Scan for the cell matching the given text and deliver its [x, y] coordinate at center. 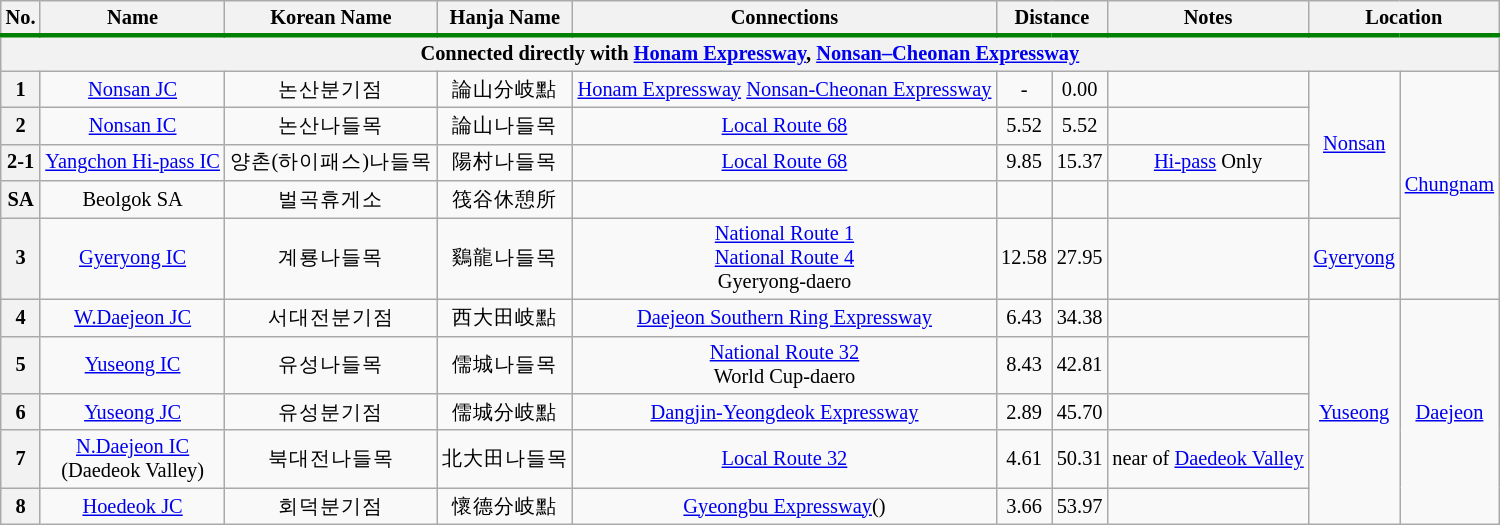
儒城나들목 [505, 365]
벌곡휴게소 [331, 200]
Hoedeok JC [132, 506]
陽村나들목 [505, 162]
Gyeongbu Expressway() [785, 506]
Beolgok SA [132, 200]
계룡나들목 [331, 258]
Local Route 32 [785, 459]
유성나들목 [331, 365]
Daejeon [1450, 412]
Yuseong IC [132, 365]
儒城分岐點 [505, 412]
서대전분기점 [331, 318]
0.00 [1080, 90]
4 [21, 318]
Korean Name [331, 18]
Nonsan [1354, 144]
筏谷休憩所 [505, 200]
12.58 [1024, 258]
Daejeon Southern Ring Expressway [785, 318]
Nonsan JC [132, 90]
Yuseong JC [132, 412]
Gyeryong [1354, 258]
N.Daejeon IC(Daedeok Valley) [132, 459]
鷄龍나들목 [505, 258]
6 [21, 412]
8 [21, 506]
論山나들목 [505, 126]
Connected directly with Honam Expressway, Nonsan–Cheonan Expressway [750, 54]
No. [21, 18]
National Route 1 National Route 4Gyeryong-daero [785, 258]
Connections [785, 18]
2-1 [21, 162]
42.81 [1080, 365]
西大田岐點 [505, 318]
3.66 [1024, 506]
論山分岐點 [505, 90]
Distance [1052, 18]
53.97 [1080, 506]
50.31 [1080, 459]
7 [21, 459]
9.85 [1024, 162]
양촌(하이패스)나들목 [331, 162]
논산분기점 [331, 90]
Hi-pass Only [1208, 162]
Yangchon Hi-pass IC [132, 162]
2.89 [1024, 412]
北大田나들목 [505, 459]
45.70 [1080, 412]
8.43 [1024, 365]
Dangjin-Yeongdeok Expressway [785, 412]
5 [21, 365]
4.61 [1024, 459]
Hanja Name [505, 18]
SA [21, 200]
27.95 [1080, 258]
懷德分岐點 [505, 506]
3 [21, 258]
6.43 [1024, 318]
Chungnam [1450, 185]
Gyeryong IC [132, 258]
회덕분기점 [331, 506]
1 [21, 90]
Name [132, 18]
15.37 [1080, 162]
- [1024, 90]
Honam Expressway Nonsan-Cheonan Expressway [785, 90]
Nonsan IC [132, 126]
near of Daedeok Valley [1208, 459]
W.Daejeon JC [132, 318]
북대전나들목 [331, 459]
논산나들목 [331, 126]
2 [21, 126]
34.38 [1080, 318]
Yuseong [1354, 412]
유성분기점 [331, 412]
National Route 32World Cup-daero [785, 365]
Location [1404, 18]
Notes [1208, 18]
